For the text-containing cell, return its midpoint in (X, Y) coordinate format. 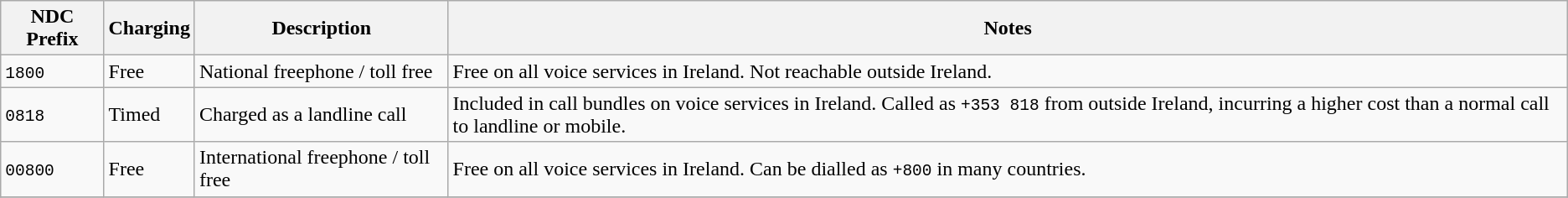
0818 (52, 114)
00800 (52, 169)
Description (322, 29)
Charging (149, 29)
Charged as a landline call (322, 114)
NDC Prefix (52, 29)
Free on all voice services in Ireland. Can be dialled as +800 in many countries. (1008, 169)
Free on all voice services in Ireland. Not reachable outside Ireland. (1008, 71)
International freephone / toll free (322, 169)
Timed (149, 114)
1800 (52, 71)
National freephone / toll free (322, 71)
Notes (1008, 29)
